From the cell containing the given text, extract its center point as [X, Y] coordinate. 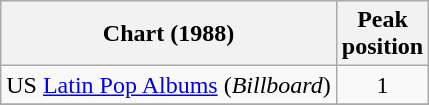
1 [382, 85]
Chart (1988) [169, 34]
Peakposition [382, 34]
US Latin Pop Albums (Billboard) [169, 85]
